Capture the cell that displays the provided text and extract its [X, Y] central coordinate. 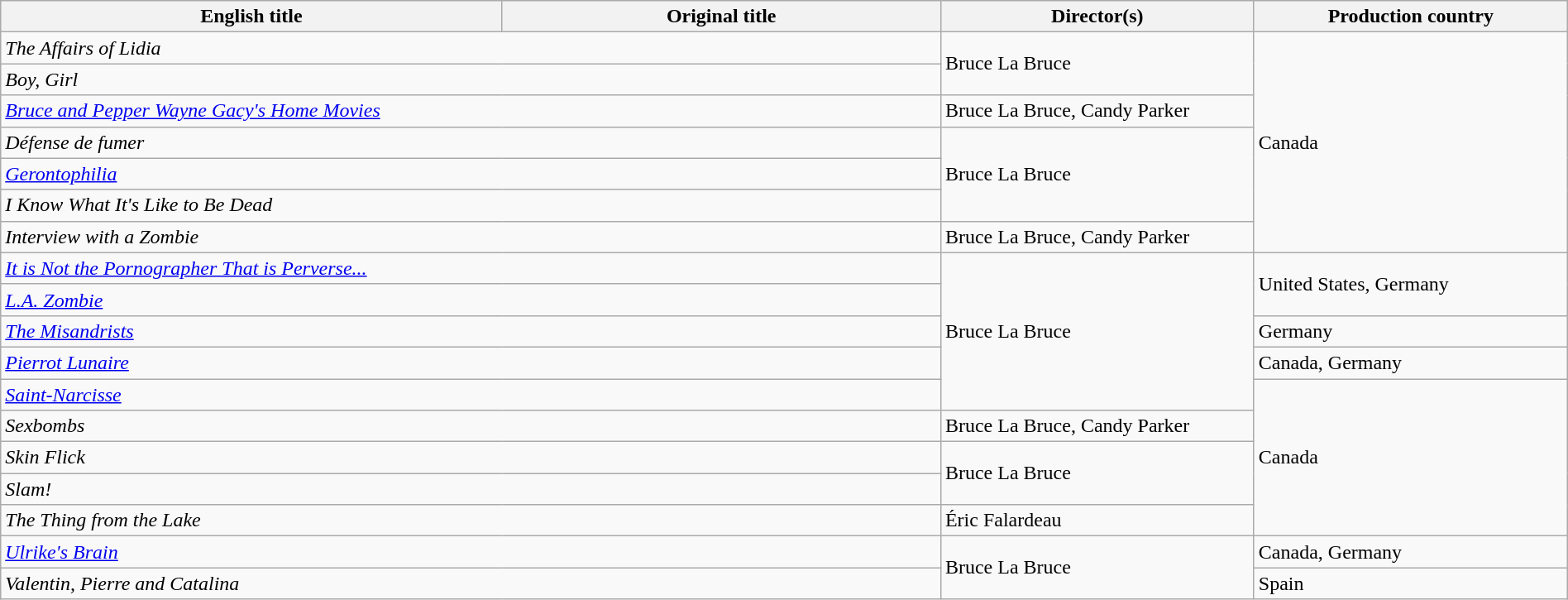
Sexbombs [471, 426]
Valentin, Pierre and Catalina [471, 583]
Bruce and Pepper Wayne Gacy's Home Movies [471, 111]
Boy, Girl [471, 79]
Ulrike's Brain [471, 552]
United States, Germany [1411, 284]
Director(s) [1097, 17]
Pierrot Lunaire [471, 362]
English title [251, 17]
Saint-Narcisse [471, 395]
Gerontophilia [471, 174]
The Misandrists [471, 331]
Interview with a Zombie [471, 237]
Germany [1411, 331]
L.A. Zombie [471, 300]
The Affairs of Lidia [471, 48]
Original title [721, 17]
It is Not the Pornographer That is Perverse... [471, 268]
Slam! [471, 489]
I Know What It's Like to Be Dead [471, 205]
The Thing from the Lake [471, 521]
Spain [1411, 583]
Skin Flick [471, 458]
Défense de fumer [471, 142]
Production country [1411, 17]
Éric Falardeau [1097, 521]
